Output the [X, Y] coordinate of the center of the cell containing the given text.  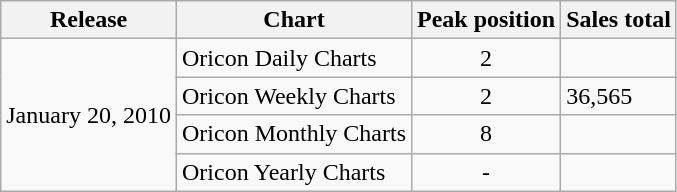
Sales total [619, 20]
Oricon Yearly Charts [294, 172]
8 [486, 134]
36,565 [619, 96]
January 20, 2010 [89, 115]
Oricon Monthly Charts [294, 134]
Chart [294, 20]
Oricon Weekly Charts [294, 96]
- [486, 172]
Peak position [486, 20]
Release [89, 20]
Oricon Daily Charts [294, 58]
